Locate the cell with the specified text and output its [X, Y] center coordinate. 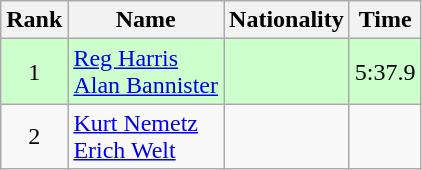
2 [34, 136]
Time [385, 20]
5:37.9 [385, 72]
Reg HarrisAlan Bannister [146, 72]
Kurt NemetzErich Welt [146, 136]
Name [146, 20]
Nationality [287, 20]
Rank [34, 20]
1 [34, 72]
